Search for the cell housing the specified text and yield its [X, Y] center coordinate. 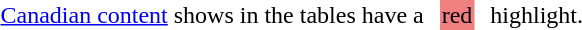
red [457, 15]
